Detect which cell encompasses the target text, then output its [X, Y] center coordinate. 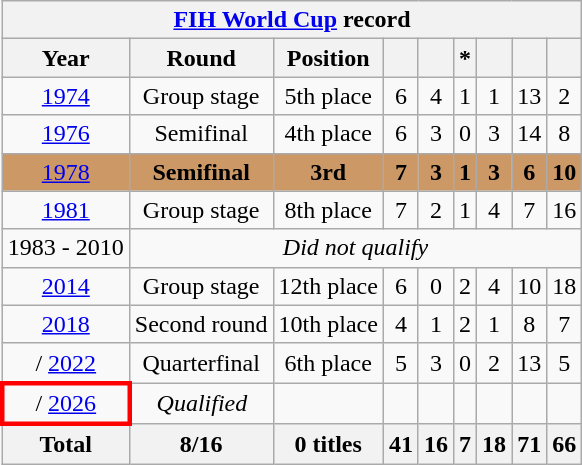
8/16 [201, 444]
10th place [328, 324]
14 [530, 134]
/ 2026 [66, 404]
41 [400, 444]
12th place [328, 286]
1974 [66, 96]
1976 [66, 134]
3rd [328, 172]
Round [201, 58]
Year [66, 58]
1981 [66, 210]
6th place [328, 363]
4th place [328, 134]
Quarterfinal [201, 363]
1983 - 2010 [66, 248]
Qualified [201, 404]
0 titles [328, 444]
Total [66, 444]
Second round [201, 324]
FIH World Cup record [292, 20]
2018 [66, 324]
2014 [66, 286]
5th place [328, 96]
/ 2022 [66, 363]
Did not qualify [355, 248]
71 [530, 444]
8th place [328, 210]
Position [328, 58]
1978 [66, 172]
* [466, 58]
66 [564, 444]
